Return the [x, y] coordinate for the center point of the cell that contains the specified text.  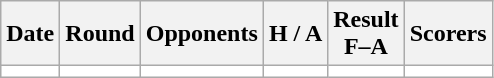
Date [30, 34]
ResultF–A [366, 34]
Scorers [448, 34]
Opponents [202, 34]
Round [100, 34]
H / A [295, 34]
